Identify which cell holds the provided text, then report its [X, Y] central coordinate. 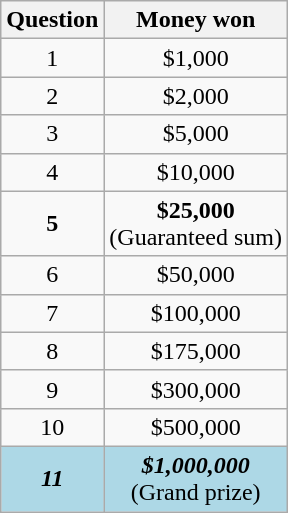
$175,000 [196, 351]
7 [52, 313]
2 [52, 96]
$50,000 [196, 275]
10 [52, 427]
$5,000 [196, 134]
Question [52, 20]
11 [52, 478]
$10,000 [196, 172]
3 [52, 134]
$300,000 [196, 389]
$500,000 [196, 427]
4 [52, 172]
$1,000,000(Grand prize) [196, 478]
$25,000(Guaranteed sum) [196, 224]
5 [52, 224]
$1,000 [196, 58]
9 [52, 389]
8 [52, 351]
$100,000 [196, 313]
Money won [196, 20]
6 [52, 275]
1 [52, 58]
$2,000 [196, 96]
